Capture the cell that displays the provided text and extract its [X, Y] central coordinate. 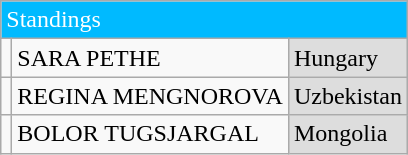
REGINA MENGNOROVA [150, 96]
BOLOR TUGSJARGAL [150, 134]
Mongolia [348, 134]
SARA PETHE [150, 58]
Hungary [348, 58]
Standings [204, 20]
Uzbekistan [348, 96]
